For the text-containing cell, return its midpoint in (x, y) coordinate format. 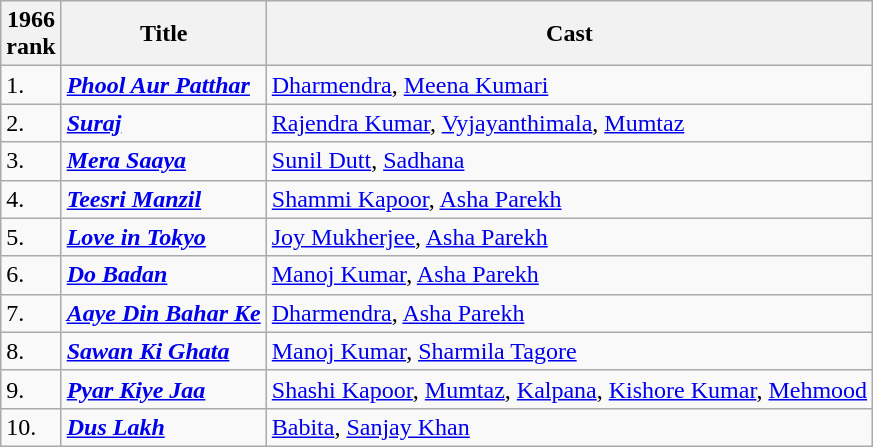
Dharmendra, Meena Kumari (569, 85)
Babita, Sanjay Khan (569, 427)
6. (31, 275)
Dus Lakh (164, 427)
Manoj Kumar, Asha Parekh (569, 275)
Shammi Kapoor, Asha Parekh (569, 199)
Mera Saaya (164, 161)
7. (31, 313)
Teesri Manzil (164, 199)
Sunil Dutt, Sadhana (569, 161)
Sawan Ki Ghata (164, 351)
Cast (569, 34)
5. (31, 237)
Do Badan (164, 275)
Rajendra Kumar, Vyjayanthimala, Mumtaz (569, 123)
8. (31, 351)
3. (31, 161)
1. (31, 85)
Title (164, 34)
Phool Aur Patthar (164, 85)
Manoj Kumar, Sharmila Tagore (569, 351)
Dharmendra, Asha Parekh (569, 313)
2. (31, 123)
Joy Mukherjee, Asha Parekh (569, 237)
Shashi Kapoor, Mumtaz, Kalpana, Kishore Kumar, Mehmood (569, 389)
10. (31, 427)
1966rank (31, 34)
9. (31, 389)
Love in Tokyo (164, 237)
Pyar Kiye Jaa (164, 389)
Aaye Din Bahar Ke (164, 313)
4. (31, 199)
Suraj (164, 123)
